Identify which cell holds the provided text, then report its (x, y) central coordinate. 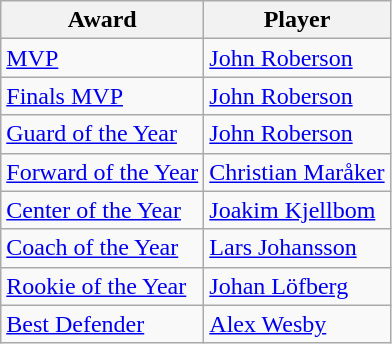
MVP (102, 58)
Award (102, 20)
Rookie of the Year (102, 286)
Center of the Year (102, 210)
Johan Löfberg (297, 286)
Forward of the Year (102, 172)
Player (297, 20)
Alex Wesby (297, 324)
Lars Johansson (297, 248)
Finals MVP (102, 96)
Guard of the Year (102, 134)
Best Defender (102, 324)
Christian Maråker (297, 172)
Coach of the Year (102, 248)
Joakim Kjellbom (297, 210)
